Locate the cell with the specified text and output its (X, Y) center coordinate. 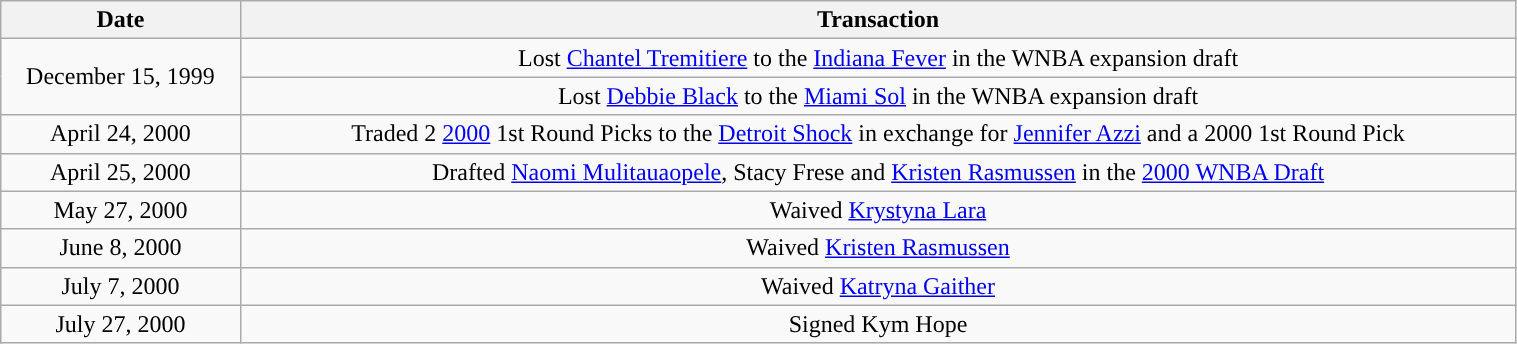
Date (120, 20)
April 25, 2000 (120, 172)
Lost Debbie Black to the Miami Sol in the WNBA expansion draft (878, 96)
Transaction (878, 20)
Traded 2 2000 1st Round Picks to the Detroit Shock in exchange for Jennifer Azzi and a 2000 1st Round Pick (878, 134)
Lost Chantel Tremitiere to the Indiana Fever in the WNBA expansion draft (878, 58)
Drafted Naomi Mulitauaopele, Stacy Frese and Kristen Rasmussen in the 2000 WNBA Draft (878, 172)
July 7, 2000 (120, 286)
Waived Krystyna Lara (878, 210)
December 15, 1999 (120, 77)
May 27, 2000 (120, 210)
April 24, 2000 (120, 134)
Waived Katryna Gaither (878, 286)
Waived Kristen Rasmussen (878, 248)
June 8, 2000 (120, 248)
Signed Kym Hope (878, 324)
July 27, 2000 (120, 324)
